Return [x, y] of the center of cell containing provided text 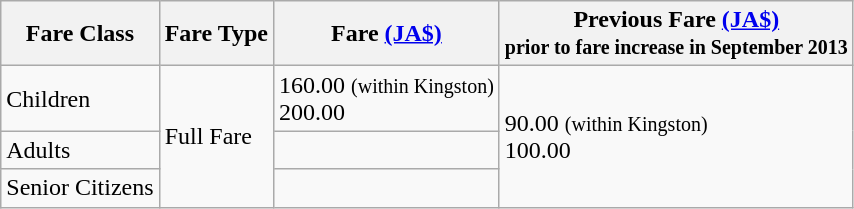
Previous Fare (JA$)prior to fare increase in September 2013 [676, 34]
Fare Type [216, 34]
Children [80, 98]
160.00 (within Kingston)200.00 [387, 98]
Full Fare [216, 136]
90.00 (within Kingston)100.00 [676, 136]
Senior Citizens [80, 188]
Adults [80, 150]
Fare (JA$) [387, 34]
Fare Class [80, 34]
